Provide the [x, y] coordinate of the cell's center where the given text is located.  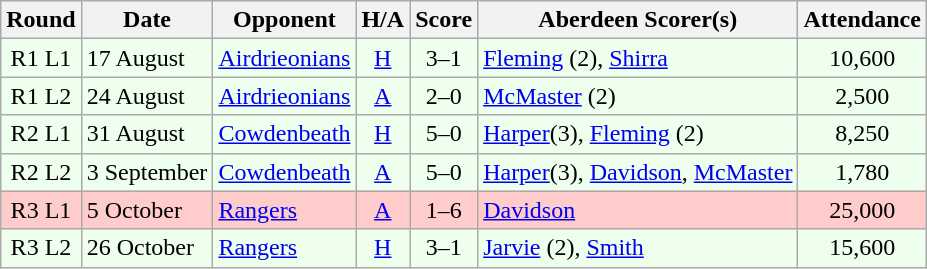
Date [147, 20]
26 October [147, 248]
Harper(3), Davidson, McMaster [638, 172]
Fleming (2), Shirra [638, 58]
8,250 [862, 134]
Davidson [638, 210]
R3 L2 [41, 248]
R2 L2 [41, 172]
2–0 [444, 96]
R3 L1 [41, 210]
24 August [147, 96]
31 August [147, 134]
15,600 [862, 248]
Opponent [284, 20]
R2 L1 [41, 134]
5 October [147, 210]
Attendance [862, 20]
17 August [147, 58]
R1 L1 [41, 58]
1–6 [444, 210]
Score [444, 20]
Harper(3), Fleming (2) [638, 134]
Jarvie (2), Smith [638, 248]
H/A [383, 20]
1,780 [862, 172]
Round [41, 20]
McMaster (2) [638, 96]
R1 L2 [41, 96]
3 September [147, 172]
25,000 [862, 210]
10,600 [862, 58]
2,500 [862, 96]
Aberdeen Scorer(s) [638, 20]
